Provide the (X, Y) coordinate of the cell's center where the given text is located.  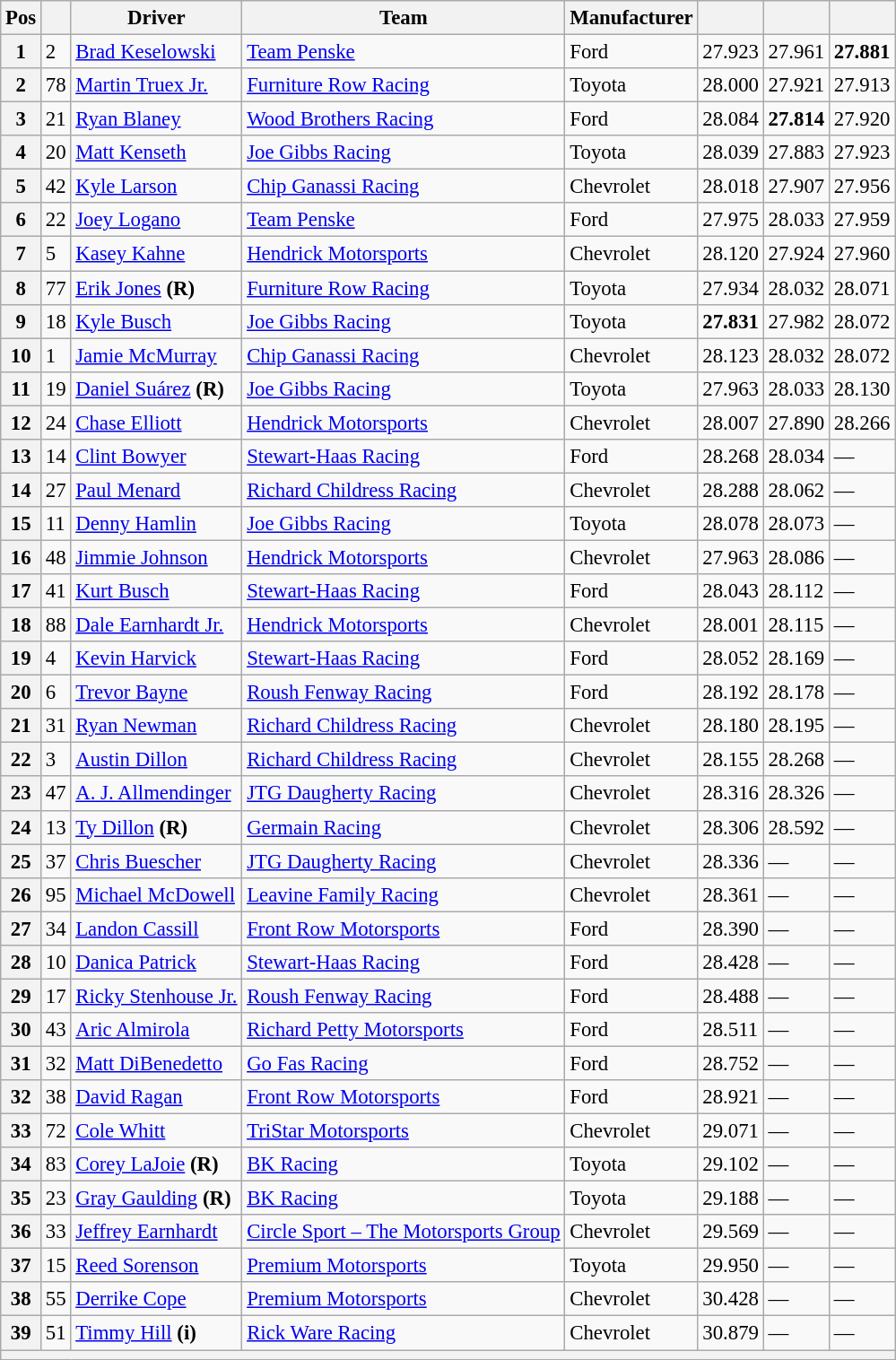
Daniel Suárez (R) (156, 388)
Ryan Blaney (156, 119)
29 (22, 996)
27.920 (863, 119)
Gray Gaulding (R) (156, 1199)
72 (56, 1131)
30 (22, 1030)
Corey LaJoie (R) (156, 1164)
Richard Petty Motorsports (404, 1030)
36 (22, 1232)
28.390 (730, 928)
55 (56, 1300)
28.326 (796, 794)
78 (56, 85)
28.018 (730, 187)
27.960 (863, 254)
28.039 (730, 153)
28.115 (796, 625)
9 (22, 321)
28.488 (730, 996)
Ty Dillon (R) (156, 827)
Kyle Busch (156, 321)
27.961 (796, 52)
27.956 (863, 187)
28.155 (730, 760)
27.907 (796, 187)
A. J. Allmendinger (156, 794)
28.169 (796, 658)
28.195 (796, 726)
27.831 (730, 321)
27.975 (730, 220)
27.883 (796, 153)
28.073 (796, 524)
43 (56, 1030)
26 (22, 894)
Reed Sorenson (156, 1266)
28.120 (730, 254)
Pos (22, 18)
27.959 (863, 220)
Matt DiBenedetto (156, 1063)
28.052 (730, 658)
Jeffrey Earnhardt (156, 1232)
28.288 (730, 490)
29.102 (730, 1164)
28.511 (730, 1030)
48 (56, 557)
12 (22, 423)
Jimmie Johnson (156, 557)
Rick Ware Racing (404, 1333)
41 (56, 591)
Leavine Family Racing (404, 894)
Paul Menard (156, 490)
28.062 (796, 490)
Go Fas Racing (404, 1063)
42 (56, 187)
27.881 (863, 52)
39 (22, 1333)
Trevor Bayne (156, 693)
28.071 (863, 288)
Erik Jones (R) (156, 288)
Chase Elliott (156, 423)
Dale Earnhardt Jr. (156, 625)
95 (56, 894)
Driver (156, 18)
28.043 (730, 591)
28.112 (796, 591)
Team (404, 18)
29.569 (730, 1232)
David Ragan (156, 1097)
28.034 (796, 457)
Manufacturer (631, 18)
Ricky Stenhouse Jr. (156, 996)
27.890 (796, 423)
28.316 (730, 794)
29.950 (730, 1266)
28.007 (730, 423)
27.921 (796, 85)
Austin Dillon (156, 760)
28.084 (730, 119)
Kyle Larson (156, 187)
30.428 (730, 1300)
28.336 (730, 861)
27.924 (796, 254)
Germain Racing (404, 827)
28.266 (863, 423)
27.913 (863, 85)
7 (22, 254)
8 (22, 288)
28.306 (730, 827)
Ryan Newman (156, 726)
28.130 (863, 388)
29.071 (730, 1131)
Kasey Kahne (156, 254)
28 (22, 963)
Landon Cassill (156, 928)
29.188 (730, 1199)
28.592 (796, 827)
TriStar Motorsports (404, 1131)
51 (56, 1333)
25 (22, 861)
28.123 (730, 355)
Aric Almirola (156, 1030)
28.180 (730, 726)
Martin Truex Jr. (156, 85)
27.934 (730, 288)
Circle Sport – The Motorsports Group (404, 1232)
28.001 (730, 625)
Danica Patrick (156, 963)
Denny Hamlin (156, 524)
35 (22, 1199)
28.000 (730, 85)
Chris Buescher (156, 861)
Derrike Cope (156, 1300)
28.078 (730, 524)
Michael McDowell (156, 894)
16 (22, 557)
83 (56, 1164)
28.361 (730, 894)
27.982 (796, 321)
Cole Whitt (156, 1131)
27.814 (796, 119)
Joey Logano (156, 220)
Brad Keselowski (156, 52)
47 (56, 794)
88 (56, 625)
28.752 (730, 1063)
Jamie McMurray (156, 355)
Timmy Hill (i) (156, 1333)
Kurt Busch (156, 591)
28.178 (796, 693)
28.192 (730, 693)
Wood Brothers Racing (404, 119)
Matt Kenseth (156, 153)
77 (56, 288)
30.879 (730, 1333)
Kevin Harvick (156, 658)
28.086 (796, 557)
28.921 (730, 1097)
Clint Bowyer (156, 457)
28.428 (730, 963)
